Scan for the cell matching the given text and deliver its [X, Y] coordinate at center. 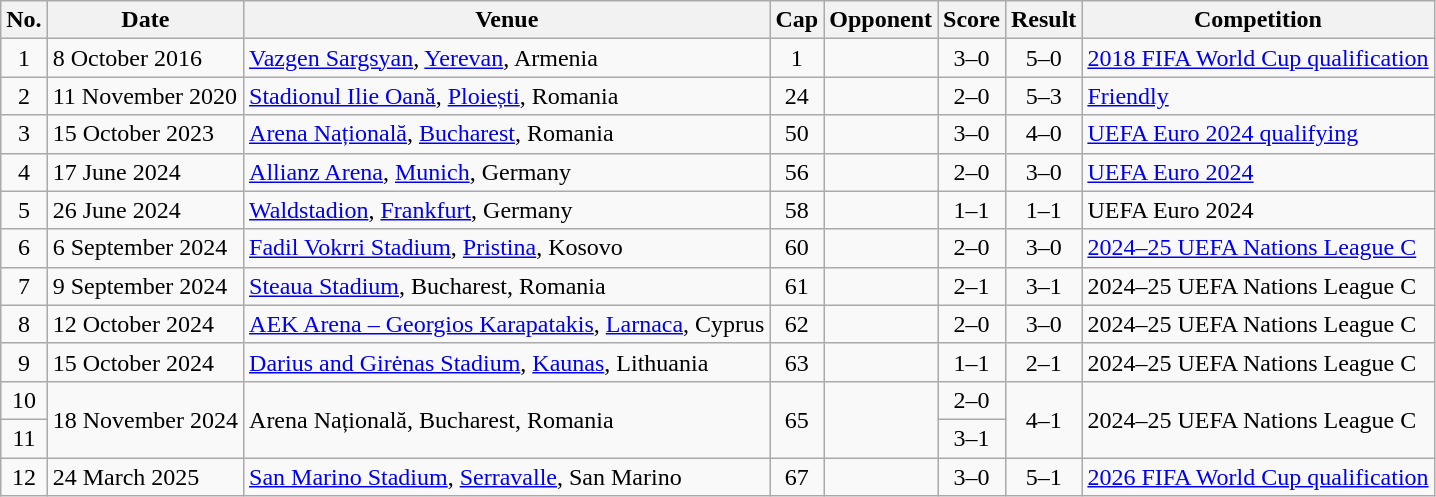
56 [797, 172]
5 [24, 210]
50 [797, 134]
8 [24, 324]
Cap [797, 20]
6 [24, 248]
61 [797, 286]
10 [24, 400]
Waldstadion, Frankfurt, Germany [507, 210]
2 [24, 96]
4 [24, 172]
4–0 [1043, 134]
15 October 2023 [145, 134]
63 [797, 362]
62 [797, 324]
60 [797, 248]
24 [797, 96]
8 October 2016 [145, 58]
San Marino Stadium, Serravalle, San Marino [507, 477]
18 November 2024 [145, 419]
12 [24, 477]
3 [24, 134]
7 [24, 286]
9 September 2024 [145, 286]
67 [797, 477]
5–1 [1043, 477]
Vazgen Sargsyan, Yerevan, Armenia [507, 58]
Venue [507, 20]
2018 FIFA World Cup qualification [1258, 58]
15 October 2024 [145, 362]
No. [24, 20]
24 March 2025 [145, 477]
5–0 [1043, 58]
Steaua Stadium, Bucharest, Romania [507, 286]
Darius and Girėnas Stadium, Kaunas, Lithuania [507, 362]
65 [797, 419]
4–1 [1043, 419]
26 June 2024 [145, 210]
Stadionul Ilie Oană, Ploiești, Romania [507, 96]
11 [24, 438]
12 October 2024 [145, 324]
Friendly [1258, 96]
17 June 2024 [145, 172]
Fadil Vokrri Stadium, Pristina, Kosovo [507, 248]
2026 FIFA World Cup qualification [1258, 477]
Result [1043, 20]
58 [797, 210]
UEFA Euro 2024 qualifying [1258, 134]
Score [972, 20]
Date [145, 20]
5–3 [1043, 96]
11 November 2020 [145, 96]
AEK Arena – Georgios Karapatakis, Larnaca, Cyprus [507, 324]
Allianz Arena, Munich, Germany [507, 172]
9 [24, 362]
6 September 2024 [145, 248]
Opponent [881, 20]
Competition [1258, 20]
